Return the [x, y] coordinate for the center point of the cell that contains the specified text.  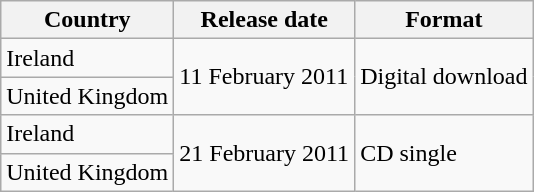
CD single [444, 153]
Release date [264, 20]
Country [88, 20]
Format [444, 20]
11 February 2011 [264, 77]
21 February 2011 [264, 153]
Digital download [444, 77]
